Identify which cell holds the provided text, then report its (x, y) central coordinate. 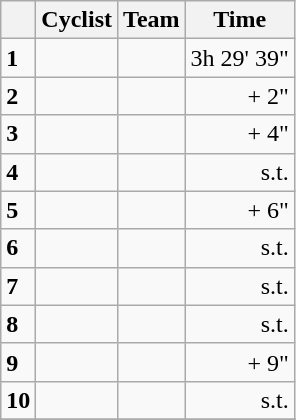
Team (152, 20)
3h 29' 39" (240, 58)
6 (18, 248)
Cyclist (77, 20)
8 (18, 324)
+ 2" (240, 96)
4 (18, 172)
1 (18, 58)
3 (18, 134)
10 (18, 400)
+ 9" (240, 362)
2 (18, 96)
5 (18, 210)
+ 4" (240, 134)
Time (240, 20)
9 (18, 362)
7 (18, 286)
+ 6" (240, 210)
